Provide the (x, y) coordinate of the cell's center where the given text is located.  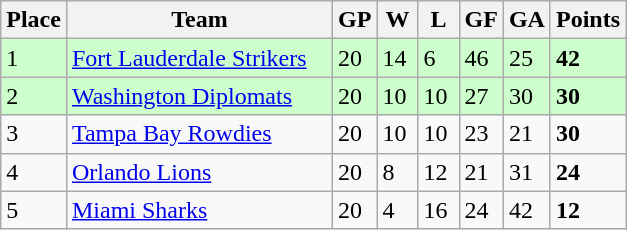
L (438, 20)
23 (481, 134)
Place (34, 20)
GA (526, 20)
GF (481, 20)
5 (34, 210)
8 (398, 172)
1 (34, 58)
Miami Sharks (199, 210)
3 (34, 134)
31 (526, 172)
6 (438, 58)
Washington Diplomats (199, 96)
Team (199, 20)
46 (481, 58)
2 (34, 96)
25 (526, 58)
Points (588, 20)
14 (398, 58)
Tampa Bay Rowdies (199, 134)
Orlando Lions (199, 172)
Fort Lauderdale Strikers (199, 58)
16 (438, 210)
GP (355, 20)
27 (481, 96)
W (398, 20)
